Return [X, Y] of the center of cell containing provided text 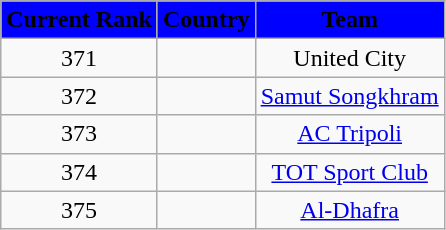
373 [80, 134]
United City [350, 58]
Al-Dhafra [350, 210]
Team [350, 20]
371 [80, 58]
374 [80, 172]
375 [80, 210]
Current Rank [80, 20]
Country [206, 20]
372 [80, 96]
AC Tripoli [350, 134]
Samut Songkhram [350, 96]
TOT Sport Club [350, 172]
